Provide the (X, Y) coordinate of the cell's center where the given text is located.  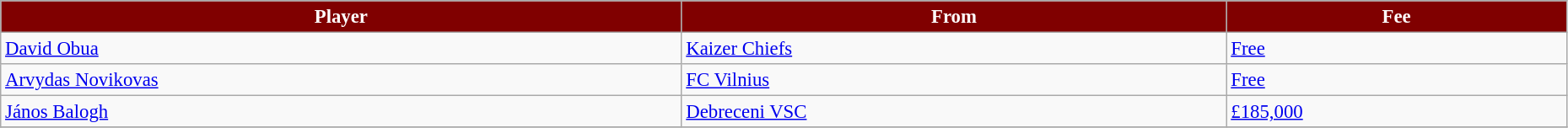
From (954, 17)
János Balogh (341, 112)
Player (341, 17)
Arvydas Novikovas (341, 80)
David Obua (341, 49)
Debreceni VSC (954, 112)
Kaizer Chiefs (954, 49)
£185,000 (1397, 112)
Fee (1397, 17)
FC Vilnius (954, 80)
